From the cell containing the given text, extract its center point as [x, y] coordinate. 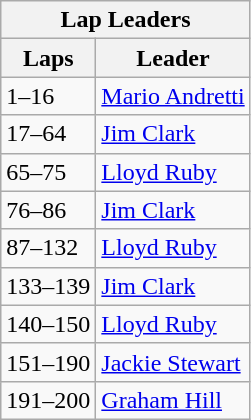
Lap Leaders [126, 20]
Laps [48, 58]
Jackie Stewart [173, 362]
151–190 [48, 362]
140–150 [48, 324]
191–200 [48, 400]
65–75 [48, 172]
Leader [173, 58]
Graham Hill [173, 400]
17–64 [48, 134]
76–86 [48, 210]
87–132 [48, 248]
Mario Andretti [173, 96]
133–139 [48, 286]
1–16 [48, 96]
